Locate the cell with the specified text and output its [X, Y] center coordinate. 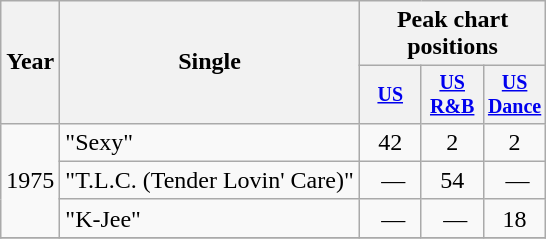
"T.L.C. (Tender Lovin' Care)" [210, 180]
US [390, 94]
USDance [514, 94]
18 [514, 218]
Single [210, 62]
54 [452, 180]
Peak chart positions [452, 34]
42 [390, 142]
"K-Jee" [210, 218]
USR&B [452, 94]
Year [30, 62]
1975 [30, 180]
"Sexy" [210, 142]
